Return (X, Y) of the center of cell containing provided text 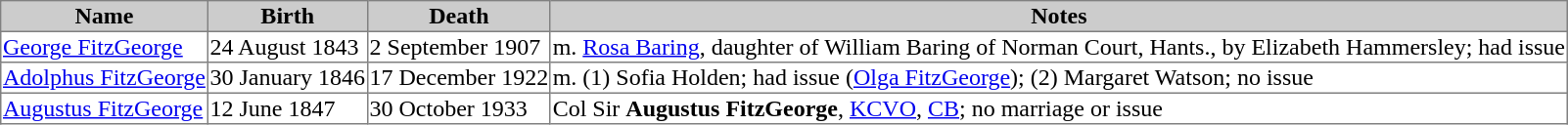
12 June 1847 (288, 108)
Birth (288, 17)
George FitzGeorge (104, 47)
m. (1) Sofia Holden; had issue (Olga FitzGeorge); (2) Margaret Watson; no issue (1059, 78)
24 August 1843 (288, 47)
30 January 1846 (288, 78)
Notes (1059, 17)
30 October 1933 (458, 108)
Adolphus FitzGeorge (104, 78)
m. Rosa Baring, daughter of William Baring of Norman Court, Hants., by Elizabeth Hammersley; had issue (1059, 47)
17 December 1922 (458, 78)
Name (104, 17)
Augustus FitzGeorge (104, 108)
Death (458, 17)
Col Sir Augustus FitzGeorge, KCVO, CB; no marriage or issue (1059, 108)
2 September 1907 (458, 47)
